Determine the [X, Y] coordinate at the center of the cell enclosing the given text.  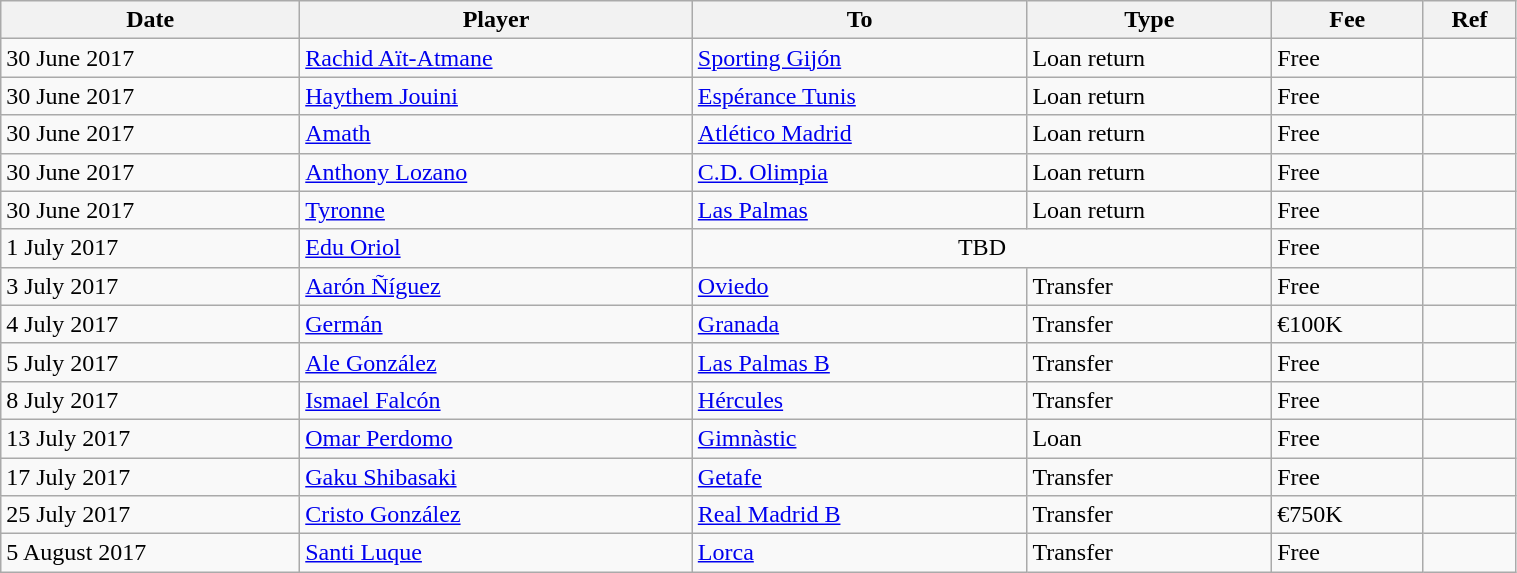
5 August 2017 [150, 553]
Oviedo [860, 286]
Sporting Gijón [860, 58]
€100K [1348, 324]
3 July 2017 [150, 286]
Aarón Ñíguez [496, 286]
1 July 2017 [150, 248]
Tyronne [496, 210]
Las Palmas [860, 210]
Getafe [860, 477]
Gimnàstic [860, 438]
TBD [982, 248]
Amath [496, 134]
Haythem Jouini [496, 96]
Germán [496, 324]
Fee [1348, 20]
5 July 2017 [150, 362]
Date [150, 20]
Player [496, 20]
Type [1150, 20]
Rachid Aït-Atmane [496, 58]
Hércules [860, 400]
25 July 2017 [150, 515]
Loan [1150, 438]
Ale González [496, 362]
Espérance Tunis [860, 96]
Anthony Lozano [496, 172]
Real Madrid B [860, 515]
€750K [1348, 515]
Las Palmas B [860, 362]
Ismael Falcón [496, 400]
8 July 2017 [150, 400]
Lorca [860, 553]
Ref [1470, 20]
4 July 2017 [150, 324]
To [860, 20]
C.D. Olimpia [860, 172]
Atlético Madrid [860, 134]
17 July 2017 [150, 477]
Omar Perdomo [496, 438]
Edu Oriol [496, 248]
Gaku Shibasaki [496, 477]
13 July 2017 [150, 438]
Granada [860, 324]
Santi Luque [496, 553]
Cristo González [496, 515]
